Search for the cell housing the specified text and yield its (X, Y) center coordinate. 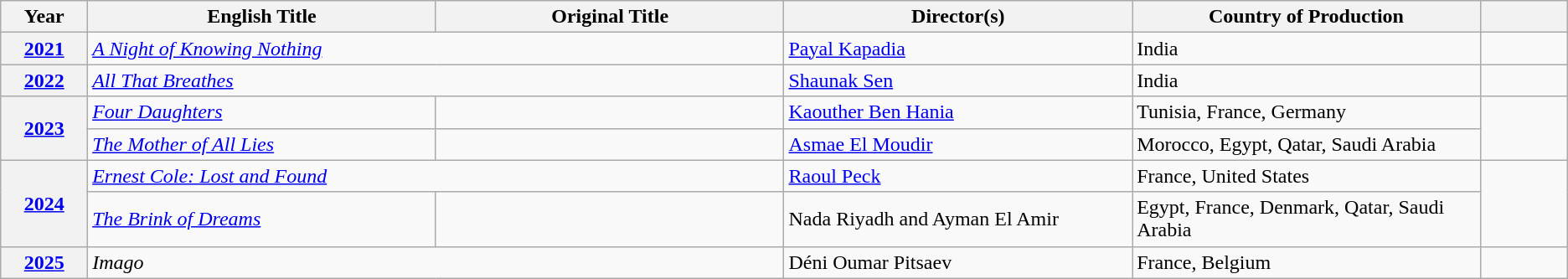
Nada Riyadh and Ayman El Amir (958, 220)
2021 (44, 49)
2024 (44, 203)
2022 (44, 80)
Country of Production (1307, 17)
Payal Kapadia (958, 49)
Kaouther Ben Hania (958, 112)
Director(s) (958, 17)
The Brink of Dreams (262, 220)
All That Breathes (436, 80)
English Title (262, 17)
Déni Oumar Pitsaev (958, 262)
Egypt, France, Denmark, Qatar, Saudi Arabia (1307, 220)
Asmae El Moudir (958, 144)
The Mother of All Lies (262, 144)
Tunisia, France, Germany (1307, 112)
Ernest Cole: Lost and Found (436, 176)
A Night of Knowing Nothing (436, 49)
Four Daughters (262, 112)
Shaunak Sen (958, 80)
Original Title (610, 17)
2025 (44, 262)
Imago (436, 262)
Raoul Peck (958, 176)
France, Belgium (1307, 262)
2023 (44, 128)
Year (44, 17)
Morocco, Egypt, Qatar, Saudi Arabia (1307, 144)
France, United States (1307, 176)
